Identify which cell holds the provided text, then report its [X, Y] central coordinate. 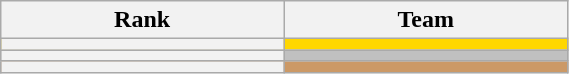
Rank [142, 20]
Team [426, 20]
